Extract the (x, y) coordinate from the center of the cell holding the provided text.  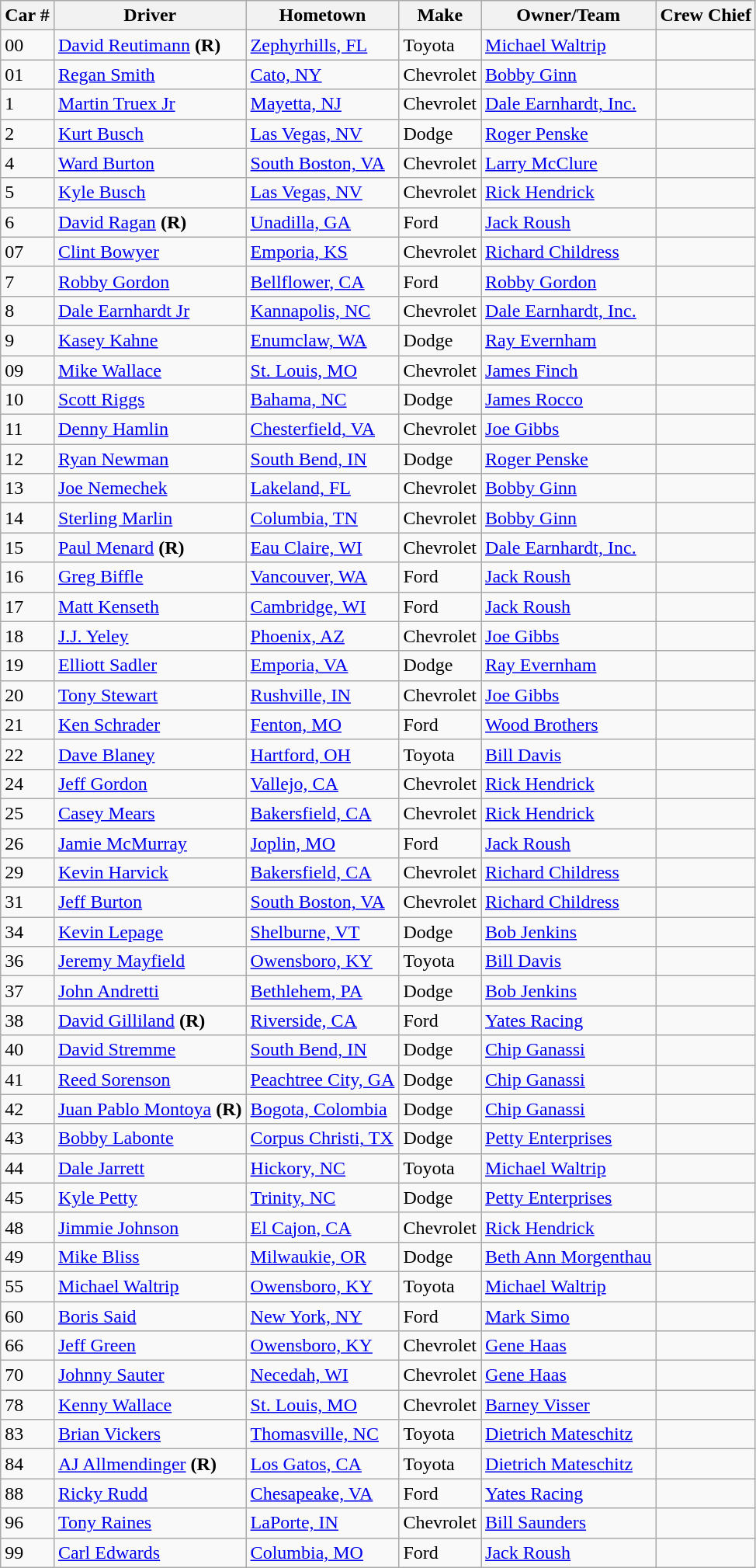
LaPorte, IN (323, 1523)
Trinity, NC (323, 1198)
James Rocco (568, 400)
Jamie McMurray (150, 843)
Bogota, Colombia (323, 1109)
Columbia, TN (323, 518)
22 (28, 754)
60 (28, 1316)
66 (28, 1346)
Regan Smith (150, 75)
Kurt Busch (150, 134)
Matt Kenseth (150, 607)
21 (28, 725)
Emporia, VA (323, 666)
5 (28, 193)
Lakeland, FL (323, 488)
2 (28, 134)
El Cajon, CA (323, 1227)
Bethlehem, PA (323, 991)
David Ragan (R) (150, 222)
26 (28, 843)
Shelburne, VT (323, 932)
Peachtree City, GA (323, 1080)
Kyle Busch (150, 193)
Milwaukie, OR (323, 1257)
78 (28, 1405)
Bobby Labonte (150, 1139)
Kenny Wallace (150, 1405)
Ward Burton (150, 163)
Hickory, NC (323, 1168)
Mark Simo (568, 1316)
20 (28, 695)
AJ Allmendinger (R) (150, 1464)
Vallejo, CA (323, 784)
Kasey Kahne (150, 340)
37 (28, 991)
Greg Biffle (150, 577)
18 (28, 636)
34 (28, 932)
88 (28, 1493)
8 (28, 311)
Ken Schrader (150, 725)
Paul Menard (R) (150, 548)
96 (28, 1523)
Eau Claire, WI (323, 548)
Driver (150, 16)
Mike Bliss (150, 1257)
Scott Riggs (150, 400)
14 (28, 518)
83 (28, 1434)
Chesapeake, VA (323, 1493)
4 (28, 163)
Martin Truex Jr (150, 104)
Boris Said (150, 1316)
Vancouver, WA (323, 577)
Hartford, OH (323, 754)
Bahama, NC (323, 400)
Jimmie Johnson (150, 1227)
Crew Chief (706, 16)
Cambridge, WI (323, 607)
Barney Visser (568, 1405)
Tony Raines (150, 1523)
Tony Stewart (150, 695)
6 (28, 222)
43 (28, 1139)
Brian Vickers (150, 1434)
Owner/Team (568, 16)
Bellflower, CA (323, 281)
Larry McClure (568, 163)
70 (28, 1375)
Dave Blaney (150, 754)
John Andretti (150, 991)
J.J. Yeley (150, 636)
84 (28, 1464)
Jeff Green (150, 1346)
Columbia, MO (323, 1552)
12 (28, 459)
Kyle Petty (150, 1198)
Ricky Rudd (150, 1493)
Make (440, 16)
Denny Hamlin (150, 429)
Casey Mears (150, 813)
James Finch (568, 370)
42 (28, 1109)
Elliott Sadler (150, 666)
17 (28, 607)
Sterling Marlin (150, 518)
25 (28, 813)
Johnny Sauter (150, 1375)
David Reutimann (R) (150, 45)
Joplin, MO (323, 843)
New York, NY (323, 1316)
49 (28, 1257)
Thomasville, NC (323, 1434)
Kevin Lepage (150, 932)
09 (28, 370)
Zephyrhills, FL (323, 45)
99 (28, 1552)
40 (28, 1050)
7 (28, 281)
Jeff Burton (150, 902)
Enumclaw, WA (323, 340)
36 (28, 961)
Beth Ann Morgenthau (568, 1257)
Rushville, IN (323, 695)
29 (28, 873)
Hometown (323, 16)
1 (28, 104)
Clint Bowyer (150, 252)
David Gilliland (R) (150, 1020)
24 (28, 784)
Mike Wallace (150, 370)
David Stremme (150, 1050)
Bill Saunders (568, 1523)
Cato, NY (323, 75)
55 (28, 1286)
19 (28, 666)
48 (28, 1227)
07 (28, 252)
Jeremy Mayfield (150, 961)
Dale Earnhardt Jr (150, 311)
10 (28, 400)
Carl Edwards (150, 1552)
Ryan Newman (150, 459)
16 (28, 577)
44 (28, 1168)
Phoenix, AZ (323, 636)
31 (28, 902)
45 (28, 1198)
Car # (28, 16)
Emporia, KS (323, 252)
Reed Sorenson (150, 1080)
Mayetta, NJ (323, 104)
Riverside, CA (323, 1020)
00 (28, 45)
9 (28, 340)
11 (28, 429)
Kevin Harvick (150, 873)
Juan Pablo Montoya (R) (150, 1109)
Corpus Christi, TX (323, 1139)
Dale Jarrett (150, 1168)
Wood Brothers (568, 725)
01 (28, 75)
Necedah, WI (323, 1375)
Chesterfield, VA (323, 429)
13 (28, 488)
Los Gatos, CA (323, 1464)
41 (28, 1080)
Unadilla, GA (323, 222)
38 (28, 1020)
Fenton, MO (323, 725)
Joe Nemechek (150, 488)
Kannapolis, NC (323, 311)
Jeff Gordon (150, 784)
15 (28, 548)
